Pinpoint the cell where the given text exists, returning its (x, y) midpoint coordinate. 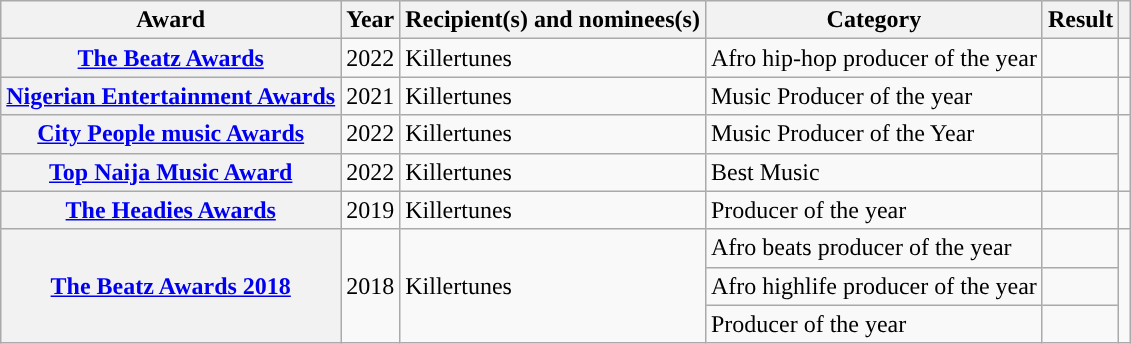
Afro hip-hop producer of the year (874, 58)
Best Music (874, 172)
Recipient(s) and nominees(s) (553, 20)
Music Producer of the Year (874, 134)
Top Naija Music Award (171, 172)
The Headies Awards (171, 210)
Music Producer of the year (874, 96)
City People music Awards (171, 134)
Afro highlife producer of the year (874, 286)
Nigerian Entertainment Awards (171, 96)
Afro beats producer of the year (874, 248)
Category (874, 20)
2019 (370, 210)
Year (370, 20)
2021 (370, 96)
The Beatz Awards (171, 58)
Award (171, 20)
Result (1080, 20)
2018 (370, 286)
The Beatz Awards 2018 (171, 286)
